Provide the (X, Y) coordinate of the cell's center where the given text is located.  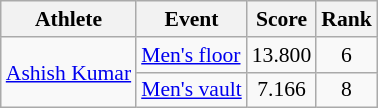
Men's vault (192, 90)
Ashish Kumar (68, 72)
Event (192, 19)
Men's floor (192, 55)
13.800 (282, 55)
Rank (346, 19)
6 (346, 55)
Score (282, 19)
Athlete (68, 19)
7.166 (282, 90)
8 (346, 90)
